Locate the cell with the specified text and output its [X, Y] center coordinate. 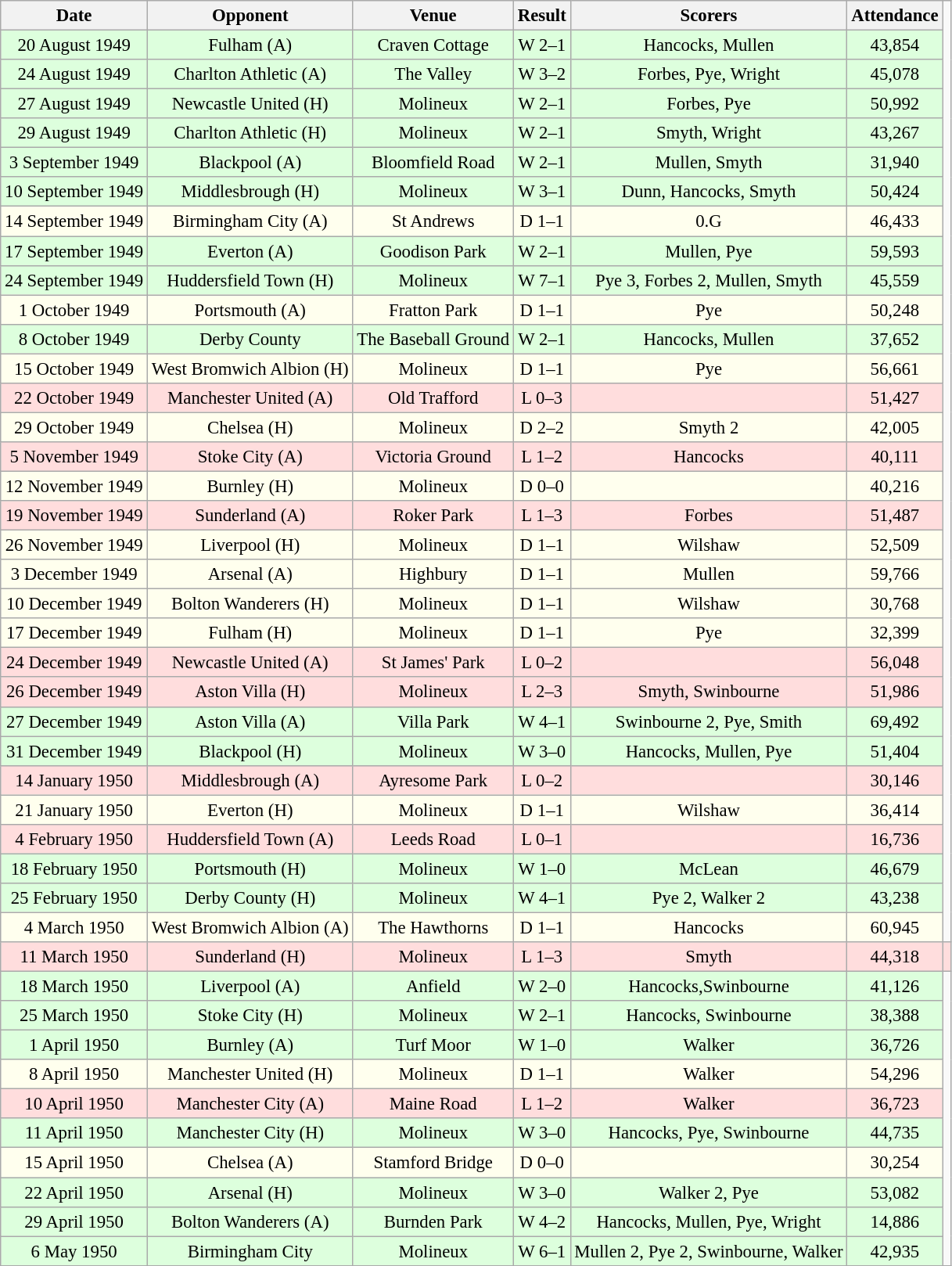
14 January 1950 [74, 780]
32,399 [895, 633]
21 January 1950 [74, 810]
30,254 [895, 1163]
Mullen, Pye [709, 251]
51,986 [895, 692]
25 February 1950 [74, 898]
44,735 [895, 1134]
43,267 [895, 133]
51,487 [895, 516]
W 4–2 [541, 1221]
Pye 3, Forbes 2, Mullen, Smyth [709, 280]
18 February 1950 [74, 869]
Swinbourne 2, Pye, Smith [709, 721]
Mullen, Smyth [709, 163]
45,559 [895, 280]
Burnley (A) [250, 1045]
Hancocks, Swinbourne [709, 1016]
8 April 1950 [74, 1074]
40,111 [895, 457]
29 October 1949 [74, 427]
Stamford Bridge [433, 1163]
Manchester City (H) [250, 1134]
Charlton Athletic (H) [250, 133]
56,048 [895, 663]
Huddersfield Town (H) [250, 280]
Venue [433, 16]
Birmingham City [250, 1251]
Hancocks, Pye, Swinbourne [709, 1134]
51,427 [895, 398]
42,935 [895, 1251]
12 November 1949 [74, 486]
Liverpool (A) [250, 987]
Forbes [709, 516]
Leeds Road [433, 840]
19 November 1949 [74, 516]
45,078 [895, 74]
22 October 1949 [74, 398]
Derby County [250, 339]
14,886 [895, 1221]
Newcastle United (H) [250, 104]
31 December 1949 [74, 751]
59,766 [895, 574]
5 November 1949 [74, 457]
17 December 1949 [74, 633]
30,768 [895, 604]
50,248 [895, 310]
Result [541, 16]
Sunderland (H) [250, 957]
Derby County (H) [250, 898]
Goodison Park [433, 251]
Stoke City (H) [250, 1016]
22 April 1950 [74, 1192]
D 2–2 [541, 427]
1 October 1949 [74, 310]
50,992 [895, 104]
36,414 [895, 810]
St Andrews [433, 221]
14 September 1949 [74, 221]
3 September 1949 [74, 163]
30,146 [895, 780]
Arsenal (H) [250, 1192]
54,296 [895, 1074]
43,238 [895, 898]
41,126 [895, 987]
Forbes, Pye [709, 104]
46,679 [895, 869]
Everton (H) [250, 810]
Villa Park [433, 721]
Smyth 2 [709, 427]
Manchester United (H) [250, 1074]
W 3–2 [541, 74]
36,726 [895, 1045]
Everton (A) [250, 251]
4 March 1950 [74, 927]
Smyth, Wright [709, 133]
17 September 1949 [74, 251]
Mullen [709, 574]
20 August 1949 [74, 45]
26 December 1949 [74, 692]
Anfield [433, 987]
West Bromwich Albion (H) [250, 369]
26 November 1949 [74, 545]
Liverpool (H) [250, 545]
Burnley (H) [250, 486]
Hancocks, Mullen, Pye, Wright [709, 1221]
L 0–3 [541, 398]
Hancocks, Mullen, Pye [709, 751]
Attendance [895, 16]
Walker 2, Pye [709, 1192]
Hancocks,Swinbourne [709, 987]
10 December 1949 [74, 604]
Blackpool (A) [250, 163]
29 August 1949 [74, 133]
4 February 1950 [74, 840]
Old Trafford [433, 398]
15 October 1949 [74, 369]
18 March 1950 [74, 987]
Fulham (A) [250, 45]
W 7–1 [541, 280]
24 December 1949 [74, 663]
Mullen 2, Pye 2, Swinbourne, Walker [709, 1251]
11 March 1950 [74, 957]
St James' Park [433, 663]
Smyth [709, 957]
60,945 [895, 927]
36,723 [895, 1104]
Bolton Wanderers (A) [250, 1221]
Middlesbrough (H) [250, 192]
6 May 1950 [74, 1251]
Birmingham City (A) [250, 221]
Portsmouth (A) [250, 310]
53,082 [895, 1192]
W 6–1 [541, 1251]
The Baseball Ground [433, 339]
69,492 [895, 721]
Middlesbrough (A) [250, 780]
Charlton Athletic (A) [250, 74]
Dunn, Hancocks, Smyth [709, 192]
59,593 [895, 251]
15 April 1950 [74, 1163]
Arsenal (A) [250, 574]
31,940 [895, 163]
29 April 1950 [74, 1221]
Roker Park [433, 516]
Chelsea (H) [250, 427]
37,652 [895, 339]
Blackpool (H) [250, 751]
56,661 [895, 369]
52,509 [895, 545]
Victoria Ground [433, 457]
Bloomfield Road [433, 163]
42,005 [895, 427]
Stoke City (A) [250, 457]
44,318 [895, 957]
Burnden Park [433, 1221]
Ayresome Park [433, 780]
10 April 1950 [74, 1104]
Manchester United (A) [250, 398]
0.G [709, 221]
Scorers [709, 16]
The Hawthorns [433, 927]
1 April 1950 [74, 1045]
Turf Moor [433, 1045]
Opponent [250, 16]
40,216 [895, 486]
L 2–3 [541, 692]
38,388 [895, 1016]
Date [74, 16]
24 August 1949 [74, 74]
The Valley [433, 74]
L 0–1 [541, 840]
Smyth, Swinbourne [709, 692]
Forbes, Pye, Wright [709, 74]
Portsmouth (H) [250, 869]
10 September 1949 [74, 192]
Aston Villa (A) [250, 721]
Maine Road [433, 1104]
46,433 [895, 221]
16,736 [895, 840]
27 August 1949 [74, 104]
25 March 1950 [74, 1016]
Newcastle United (A) [250, 663]
11 April 1950 [74, 1134]
51,404 [895, 751]
Chelsea (A) [250, 1163]
Bolton Wanderers (H) [250, 604]
8 October 1949 [74, 339]
Manchester City (A) [250, 1104]
Highbury [433, 574]
24 September 1949 [74, 280]
McLean [709, 869]
50,424 [895, 192]
West Bromwich Albion (A) [250, 927]
W 3–1 [541, 192]
Aston Villa (H) [250, 692]
Craven Cottage [433, 45]
Pye 2, Walker 2 [709, 898]
27 December 1949 [74, 721]
Fulham (H) [250, 633]
Fratton Park [433, 310]
Huddersfield Town (A) [250, 840]
43,854 [895, 45]
Sunderland (A) [250, 516]
3 December 1949 [74, 574]
W 2–0 [541, 987]
